Output the (x, y) coordinate of the center of the cell containing the given text.  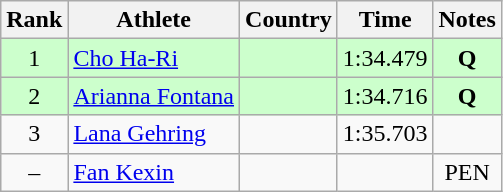
Cho Ha-Ri (154, 58)
Arianna Fontana (154, 96)
1 (34, 58)
PEN (467, 172)
Athlete (154, 20)
1:35.703 (385, 134)
1:34.479 (385, 58)
Notes (467, 20)
– (34, 172)
Fan Kexin (154, 172)
2 (34, 96)
Lana Gehring (154, 134)
Country (289, 20)
Time (385, 20)
1:34.716 (385, 96)
Rank (34, 20)
3 (34, 134)
